Extract the [X, Y] coordinate from the center of the cell holding the provided text.  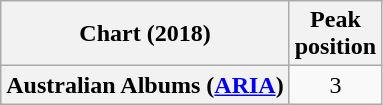
Chart (2018) [145, 34]
3 [335, 85]
Peak position [335, 34]
Australian Albums (ARIA) [145, 85]
